For the text-containing cell, return its midpoint in (X, Y) coordinate format. 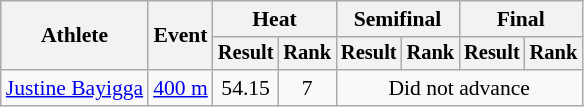
Justine Bayigga (74, 88)
7 (307, 88)
54.15 (246, 88)
Heat (274, 19)
Did not advance (459, 88)
Final (520, 19)
Athlete (74, 36)
400 m (180, 88)
Semifinal (398, 19)
Event (180, 36)
